Identify which cell holds the provided text, then report its [X, Y] central coordinate. 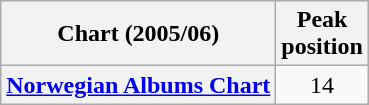
Norwegian Albums Chart [138, 85]
Chart (2005/06) [138, 34]
Peakposition [322, 34]
14 [322, 85]
